Determine the [x, y] coordinate at the center of the cell enclosing the given text.  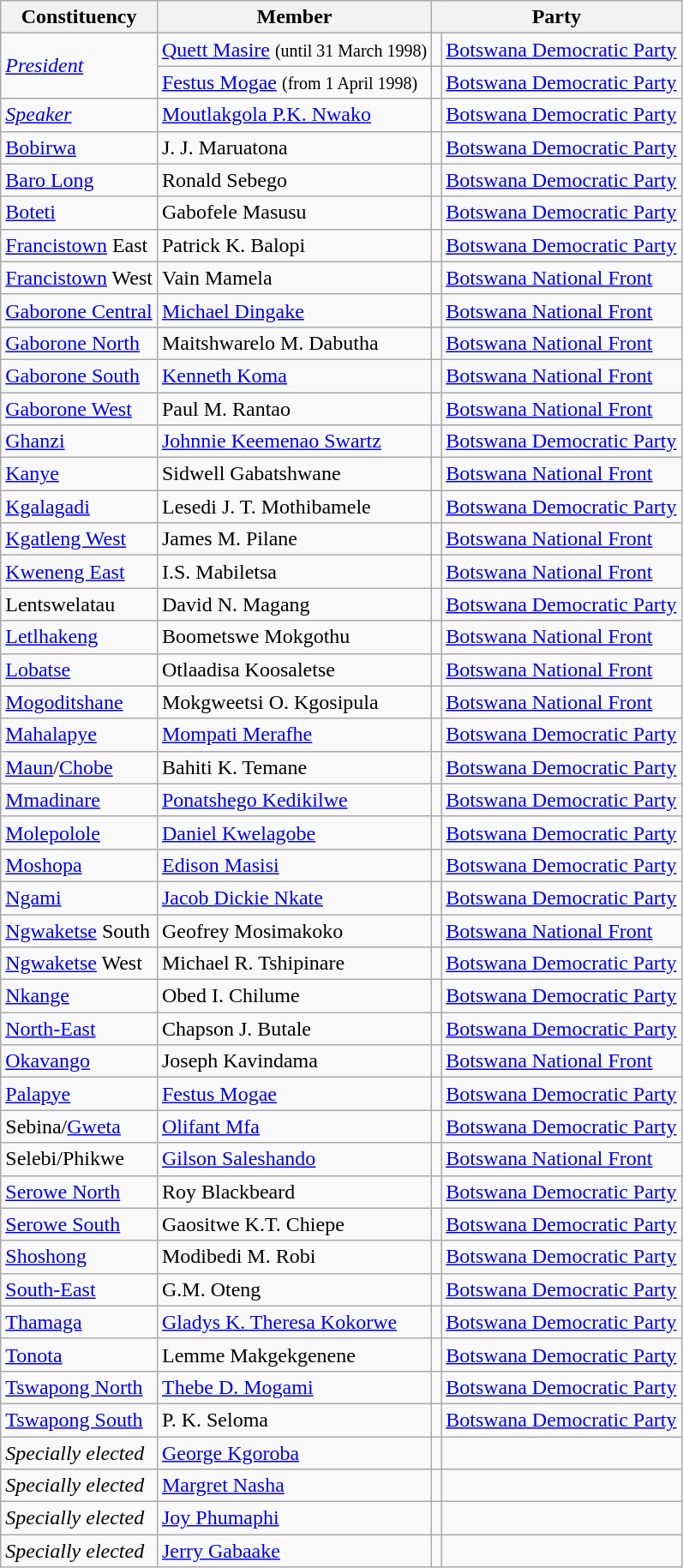
Gaborone South [79, 375]
Mahalapye [79, 735]
Tswapong South [79, 1420]
Kgalagadi [79, 507]
Kenneth Koma [294, 375]
South-East [79, 1289]
Moshopa [79, 865]
North-East [79, 1029]
Ngwaketse South [79, 930]
Party [557, 17]
Selebi/Phikwe [79, 1159]
Speaker [79, 115]
Member [294, 17]
Gaborone West [79, 409]
Letlhakeng [79, 637]
Francistown East [79, 245]
Okavango [79, 1061]
Francistown West [79, 278]
Tswapong North [79, 1387]
President [79, 66]
Boteti [79, 213]
Shoshong [79, 1257]
Gladys K. Theresa Kokorwe [294, 1322]
Maun/Chobe [79, 767]
Kanye [79, 474]
Johnnie Keemenao Swartz [294, 442]
J. J. Maruatona [294, 147]
Quett Masire (until 31 March 1998) [294, 50]
Lentswelatau [79, 604]
P. K. Seloma [294, 1420]
Palapye [79, 1094]
Jerry Gabaake [294, 1551]
Lesedi J. T. Mothibamele [294, 507]
Molepolole [79, 832]
Mompati Merafhe [294, 735]
Daniel Kwelagobe [294, 832]
Mokgweetsi O. Kgosipula [294, 702]
Gilson Saleshando [294, 1159]
Bobirwa [79, 147]
Chapson J. Butale [294, 1029]
Edison Masisi [294, 865]
Sidwell Gabatshwane [294, 474]
Michael R. Tshipinare [294, 964]
Moutlakgola P.K. Nwako [294, 115]
Ghanzi [79, 442]
David N. Magang [294, 604]
Gaborone Central [79, 310]
Maitshwarelo M. Dabutha [294, 343]
Jacob Dickie Nkate [294, 898]
Michael Dingake [294, 310]
G.M. Oteng [294, 1289]
Vain Mamela [294, 278]
Gabofele Masusu [294, 213]
Patrick K. Balopi [294, 245]
Tonota [79, 1355]
James M. Pilane [294, 539]
Sebina/Gweta [79, 1126]
Lemme Makgekgenene [294, 1355]
Olifant Mfa [294, 1126]
Joseph Kavindama [294, 1061]
Paul M. Rantao [294, 409]
I.S. Mabiletsa [294, 572]
Festus Mogae (from 1 April 1998) [294, 82]
Margret Nasha [294, 1486]
Ponatshego Kedikilwe [294, 800]
Kgatleng West [79, 539]
Joy Phumaphi [294, 1518]
Lobatse [79, 670]
Boometswe Mokgothu [294, 637]
George Kgoroba [294, 1453]
Roy Blackbeard [294, 1192]
Obed I. Chilume [294, 996]
Thebe D. Mogami [294, 1387]
Otlaadisa Koosaletse [294, 670]
Baro Long [79, 180]
Constituency [79, 17]
Gaborone North [79, 343]
Mmadinare [79, 800]
Ngami [79, 898]
Ngwaketse West [79, 964]
Bahiti K. Temane [294, 767]
Nkange [79, 996]
Modibedi M. Robi [294, 1257]
Thamaga [79, 1322]
Serowe South [79, 1224]
Geofrey Mosimakoko [294, 930]
Ronald Sebego [294, 180]
Kweneng East [79, 572]
Festus Mogae [294, 1094]
Mogoditshane [79, 702]
Gaositwe K.T. Chiepe [294, 1224]
Serowe North [79, 1192]
